Pinpoint the cell where the given text exists, returning its [x, y] midpoint coordinate. 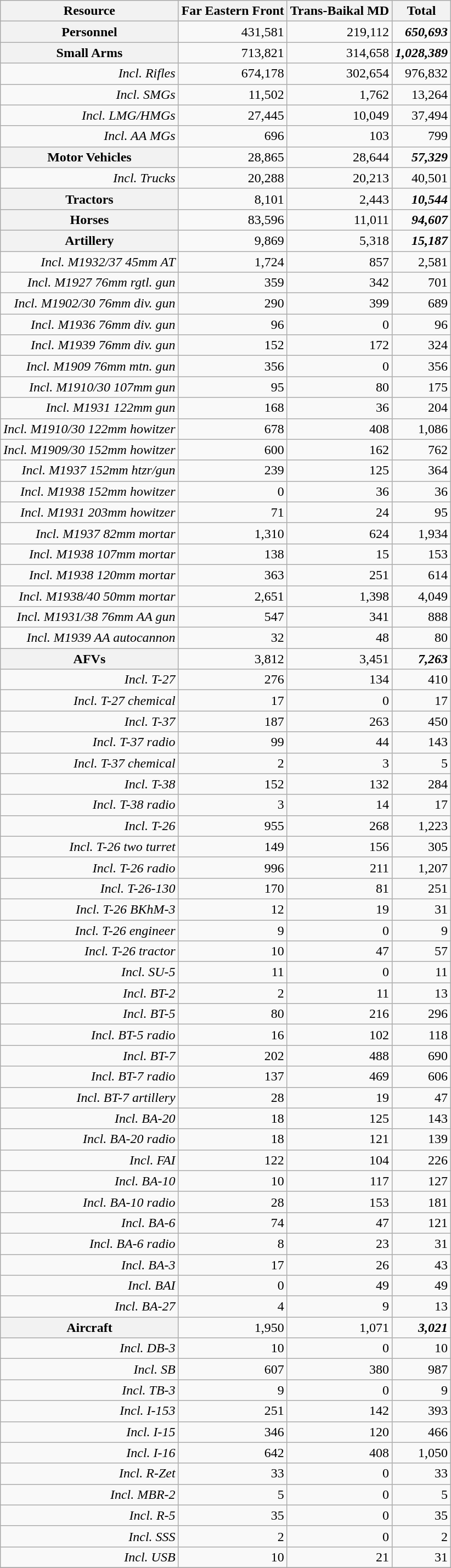
1,028,389 [421, 53]
Incl. SMGs [89, 94]
Motor Vehicles [89, 157]
296 [421, 1014]
13,264 [421, 94]
120 [339, 1432]
1,086 [421, 429]
219,112 [339, 32]
4,049 [421, 596]
Incl. T-38 [89, 784]
450 [421, 721]
600 [233, 450]
689 [421, 304]
Incl. BA-10 [89, 1181]
284 [421, 784]
104 [339, 1160]
149 [233, 847]
Incl. BT-5 [89, 1014]
363 [233, 575]
Incl. BA-20 radio [89, 1139]
Total [421, 11]
Resource [89, 11]
175 [421, 387]
181 [421, 1202]
346 [233, 1432]
Incl. T-37 radio [89, 742]
Incl. M1937 82mm mortar [89, 533]
20,213 [339, 178]
170 [233, 888]
122 [233, 1160]
37,494 [421, 115]
Tractors [89, 199]
888 [421, 617]
650,693 [421, 32]
Incl. M1931/38 76mm AA gun [89, 617]
83,596 [233, 220]
Incl. BT-5 radio [89, 1035]
Incl. T-26 radio [89, 867]
Incl. TB-3 [89, 1390]
1,950 [233, 1328]
204 [421, 408]
Incl. T-26 tractor [89, 951]
Incl. LMG/HMGs [89, 115]
Incl. M1902/30 76mm div. gun [89, 304]
Incl. T-26-130 [89, 888]
20,288 [233, 178]
380 [339, 1369]
127 [421, 1181]
1,071 [339, 1328]
Incl. AA MGs [89, 136]
987 [421, 1369]
Incl. FAI [89, 1160]
94,607 [421, 220]
324 [421, 345]
118 [421, 1035]
678 [233, 429]
2,581 [421, 262]
15,187 [421, 240]
Incl. T-27 chemical [89, 701]
1,207 [421, 867]
Trans-Baikal MD [339, 11]
8 [233, 1244]
57 [421, 951]
642 [233, 1453]
23 [339, 1244]
216 [339, 1014]
547 [233, 617]
Incl. M1931 122mm gun [89, 408]
43 [421, 1264]
3,021 [421, 1328]
138 [233, 554]
172 [339, 345]
Far Eastern Front [233, 11]
74 [233, 1223]
Incl. T-37 [89, 721]
Incl. SB [89, 1369]
137 [233, 1077]
187 [233, 721]
Incl. M1931 203mm howitzer [89, 512]
Incl. SU-5 [89, 972]
202 [233, 1056]
9,869 [233, 240]
132 [339, 784]
AFVs [89, 659]
15 [339, 554]
Incl. I-153 [89, 1411]
8,101 [233, 199]
239 [233, 471]
268 [339, 826]
103 [339, 136]
48 [339, 638]
393 [421, 1411]
976,832 [421, 74]
11,502 [233, 94]
Incl. M1909/30 152mm howitzer [89, 450]
4 [233, 1307]
1,724 [233, 262]
Incl. BT-2 [89, 993]
1,934 [421, 533]
226 [421, 1160]
341 [339, 617]
276 [233, 680]
71 [233, 512]
263 [339, 721]
168 [233, 408]
Incl. BAI [89, 1286]
Personnel [89, 32]
Incl. M1938/40 50mm mortar [89, 596]
607 [233, 1369]
162 [339, 450]
16 [233, 1035]
Incl. T-26 engineer [89, 931]
Incl. M1938 152mm howitzer [89, 491]
Incl. BA-6 radio [89, 1244]
12 [233, 909]
Incl. DB-3 [89, 1348]
99 [233, 742]
32 [233, 638]
Incl. BA-10 radio [89, 1202]
606 [421, 1077]
Incl. I-16 [89, 1453]
Incl. Trucks [89, 178]
Incl. BT-7 [89, 1056]
Incl. BT-7 artillery [89, 1097]
Incl. BA-3 [89, 1264]
302,654 [339, 74]
11,011 [339, 220]
5,318 [339, 240]
Incl. BA-6 [89, 1223]
713,821 [233, 53]
Incl. BT-7 radio [89, 1077]
10,544 [421, 199]
1,762 [339, 94]
290 [233, 304]
Incl. M1909 76mm mtn. gun [89, 366]
156 [339, 847]
Incl. Rifles [89, 74]
Incl. R-Zet [89, 1474]
674,178 [233, 74]
Incl. M1939 AA autocannon [89, 638]
2,443 [339, 199]
359 [233, 283]
Incl. BA-20 [89, 1118]
799 [421, 136]
Artillery [89, 240]
7,263 [421, 659]
211 [339, 867]
696 [233, 136]
Incl. T-38 radio [89, 805]
Aircraft [89, 1328]
Incl. T-26 BKhM-3 [89, 909]
955 [233, 826]
139 [421, 1139]
466 [421, 1432]
117 [339, 1181]
27,445 [233, 115]
Incl. M1910/30 107mm gun [89, 387]
Incl. R-5 [89, 1515]
24 [339, 512]
Incl. T-27 [89, 680]
1,310 [233, 533]
Incl. BA-27 [89, 1307]
364 [421, 471]
314,658 [339, 53]
28,644 [339, 157]
14 [339, 805]
Incl. M1936 76mm div. gun [89, 324]
Incl. I-15 [89, 1432]
Incl. T-26 [89, 826]
10,049 [339, 115]
469 [339, 1077]
1,050 [421, 1453]
690 [421, 1056]
342 [339, 283]
Horses [89, 220]
399 [339, 304]
1,223 [421, 826]
44 [339, 742]
134 [339, 680]
21 [339, 1557]
3,812 [233, 659]
Incl. M1927 76mm rgtl. gun [89, 283]
Incl. M1910/30 122mm howitzer [89, 429]
614 [421, 575]
624 [339, 533]
57,329 [421, 157]
Incl. T-37 chemical [89, 763]
81 [339, 888]
102 [339, 1035]
Incl. M1938 120mm mortar [89, 575]
Incl. SSS [89, 1536]
28,865 [233, 157]
488 [339, 1056]
Incl. M1937 152mm htzr/gun [89, 471]
996 [233, 867]
142 [339, 1411]
Small Arms [89, 53]
Incl. M1932/37 45mm AT [89, 262]
857 [339, 262]
762 [421, 450]
2,651 [233, 596]
26 [339, 1264]
Incl. M1939 76mm div. gun [89, 345]
1,398 [339, 596]
305 [421, 847]
410 [421, 680]
3,451 [339, 659]
Incl. USB [89, 1557]
Incl. T-26 two turret [89, 847]
431,581 [233, 32]
701 [421, 283]
Incl. MBR-2 [89, 1494]
40,501 [421, 178]
Incl. M1938 107mm mortar [89, 554]
